Detect which cell encompasses the target text, then output its [x, y] center coordinate. 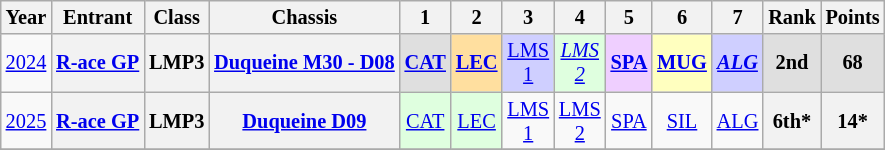
4 [580, 17]
1 [426, 17]
SIL [682, 121]
7 [738, 17]
2 [477, 17]
2nd [792, 63]
6th* [792, 121]
Duqueine M30 - D08 [304, 63]
6 [682, 17]
2025 [26, 121]
3 [528, 17]
14* [853, 121]
Rank [792, 17]
5 [630, 17]
Class [176, 17]
MUG [682, 63]
Entrant [98, 17]
68 [853, 63]
Year [26, 17]
Chassis [304, 17]
2024 [26, 63]
Duqueine D09 [304, 121]
Points [853, 17]
